Identify which cell holds the provided text, then report its [X, Y] central coordinate. 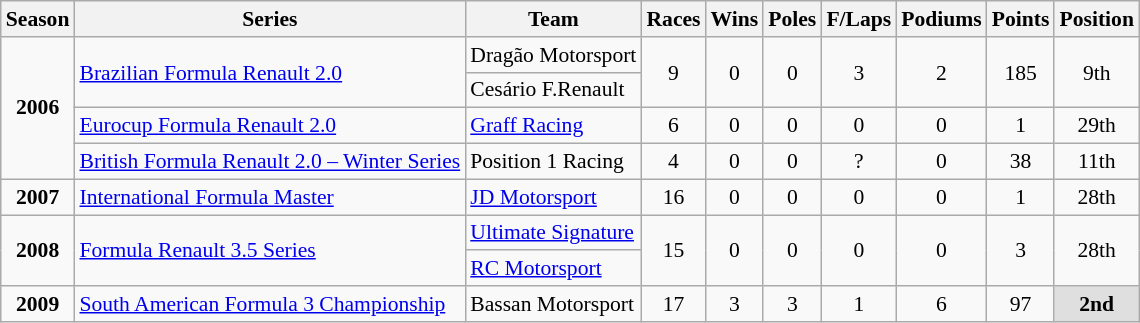
JD Motorsport [553, 197]
Formula Renault 3.5 Series [270, 250]
International Formula Master [270, 197]
185 [1021, 72]
2009 [38, 304]
17 [673, 304]
F/Laps [858, 19]
2nd [1096, 304]
2006 [38, 108]
British Formula Renault 2.0 – Winter Series [270, 162]
16 [673, 197]
2007 [38, 197]
Wins [735, 19]
? [858, 162]
Position [1096, 19]
Position 1 Racing [553, 162]
Eurocup Formula Renault 2.0 [270, 126]
Points [1021, 19]
11th [1096, 162]
Races [673, 19]
Brazilian Formula Renault 2.0 [270, 72]
Bassan Motorsport [553, 304]
2 [942, 72]
2008 [38, 250]
4 [673, 162]
Cesário F.Renault [553, 90]
38 [1021, 162]
Team [553, 19]
97 [1021, 304]
Graff Racing [553, 126]
9 [673, 72]
15 [673, 250]
Season [38, 19]
Series [270, 19]
29th [1096, 126]
Ultimate Signature [553, 233]
RC Motorsport [553, 269]
Dragão Motorsport [553, 55]
9th [1096, 72]
Poles [792, 19]
Podiums [942, 19]
South American Formula 3 Championship [270, 304]
